Scan for the cell matching the given text and deliver its (x, y) coordinate at center. 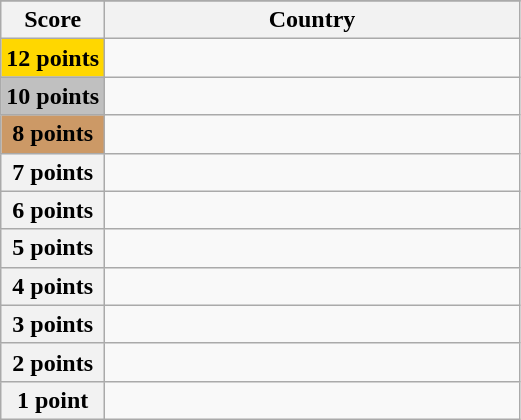
1 point (53, 400)
7 points (53, 172)
12 points (53, 58)
4 points (53, 286)
6 points (53, 210)
8 points (53, 134)
Score (53, 20)
Country (312, 20)
5 points (53, 248)
3 points (53, 324)
2 points (53, 362)
10 points (53, 96)
